Identify which cell holds the provided text, then report its [x, y] central coordinate. 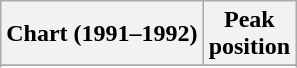
Peakposition [249, 34]
Chart (1991–1992) [102, 34]
